Return the [X, Y] coordinate for the center point of the cell that contains the specified text.  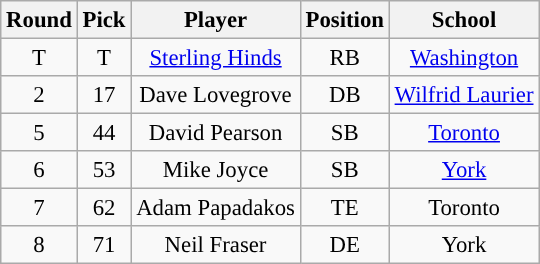
Pick [104, 20]
Round [39, 20]
Adam Papadakos [216, 208]
8 [39, 245]
Player [216, 20]
17 [104, 95]
Wilfrid Laurier [464, 95]
DE [344, 245]
53 [104, 170]
School [464, 20]
RB [344, 58]
5 [39, 133]
71 [104, 245]
44 [104, 133]
62 [104, 208]
TE [344, 208]
Dave Lovegrove [216, 95]
Mike Joyce [216, 170]
Sterling Hinds [216, 58]
David Pearson [216, 133]
Position [344, 20]
DB [344, 95]
2 [39, 95]
6 [39, 170]
Neil Fraser [216, 245]
7 [39, 208]
Washington [464, 58]
